Pinpoint the cell where the given text exists, returning its [X, Y] midpoint coordinate. 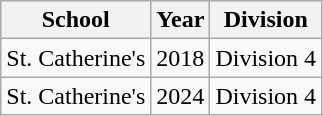
Year [180, 20]
2024 [180, 96]
School [76, 20]
Division [266, 20]
2018 [180, 58]
